Scan for the cell matching the given text and deliver its [X, Y] coordinate at center. 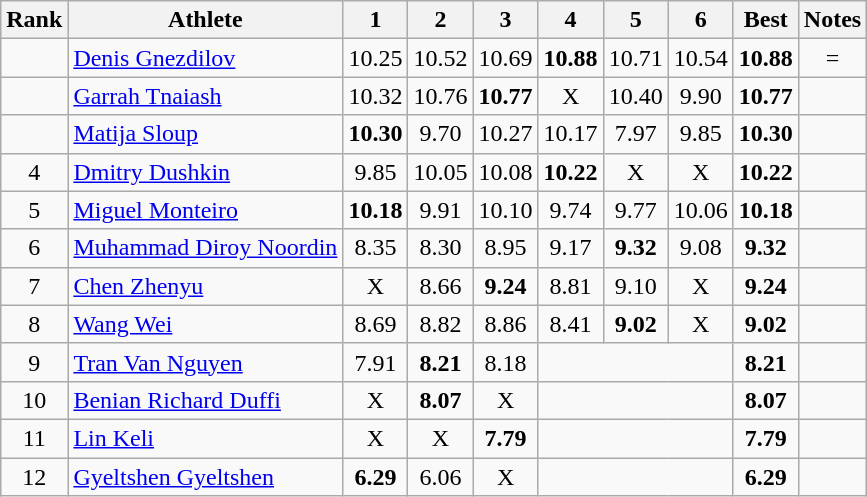
Garrah Tnaiash [206, 96]
Chen Zhenyu [206, 286]
8.66 [440, 286]
10.32 [376, 96]
Tran Van Nguyen [206, 362]
6.06 [440, 477]
Benian Richard Duffi [206, 400]
10.71 [636, 58]
Gyeltshen Gyeltshen [206, 477]
8.41 [570, 324]
Lin Keli [206, 438]
9.91 [440, 210]
7 [34, 286]
10.08 [506, 172]
10 [34, 400]
9.17 [570, 248]
3 [506, 20]
2 [440, 20]
8.69 [376, 324]
8 [34, 324]
Notes [832, 20]
10.54 [700, 58]
10.17 [570, 134]
Denis Gnezdilov [206, 58]
8.30 [440, 248]
8.86 [506, 324]
10.25 [376, 58]
8.81 [570, 286]
Rank [34, 20]
7.97 [636, 134]
Best [766, 20]
10.40 [636, 96]
9.90 [700, 96]
10.27 [506, 134]
9.10 [636, 286]
10.52 [440, 58]
Matija Sloup [206, 134]
8.95 [506, 248]
Athlete [206, 20]
Dmitry Dushkin [206, 172]
9.77 [636, 210]
12 [34, 477]
1 [376, 20]
9.74 [570, 210]
10.69 [506, 58]
11 [34, 438]
= [832, 58]
8.35 [376, 248]
9.70 [440, 134]
Miguel Monteiro [206, 210]
8.82 [440, 324]
10.10 [506, 210]
Muhammad Diroy Noordin [206, 248]
10.06 [700, 210]
8.18 [506, 362]
7.91 [376, 362]
9 [34, 362]
10.76 [440, 96]
9.08 [700, 248]
10.05 [440, 172]
Wang Wei [206, 324]
